Return the [X, Y] coordinate for the center point of the cell that contains the specified text.  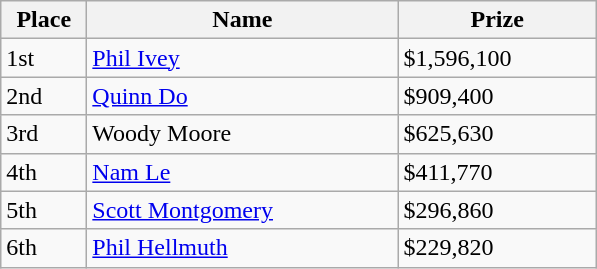
$909,400 [498, 96]
6th [44, 248]
Phil Hellmuth [242, 248]
$1,596,100 [498, 58]
Place [44, 20]
Prize [498, 20]
Name [242, 20]
$411,770 [498, 172]
4th [44, 172]
3rd [44, 134]
Nam Le [242, 172]
$625,630 [498, 134]
2nd [44, 96]
$229,820 [498, 248]
Phil Ivey [242, 58]
5th [44, 210]
1st [44, 58]
Scott Montgomery [242, 210]
Quinn Do [242, 96]
$296,860 [498, 210]
Woody Moore [242, 134]
